Provide the (X, Y) coordinate of the cell's center where the given text is located.  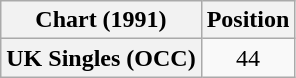
Chart (1991) (101, 20)
44 (248, 58)
Position (248, 20)
UK Singles (OCC) (101, 58)
